Return (X, Y) of the center of cell containing provided text 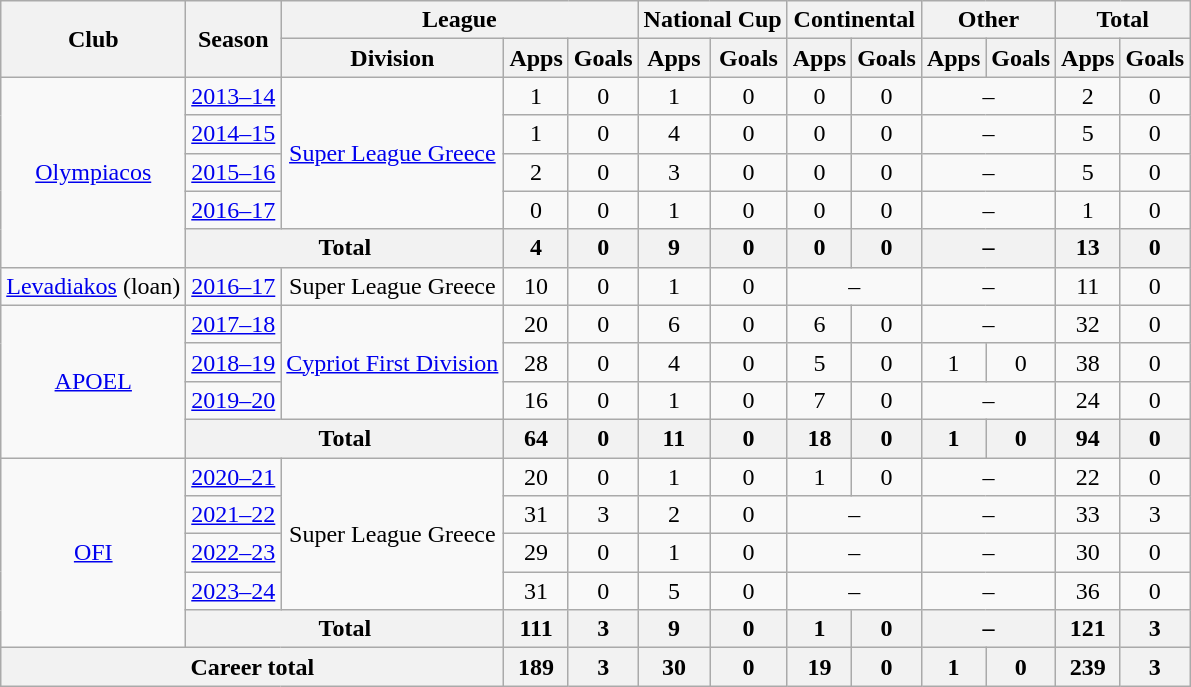
36 (1088, 591)
Other (988, 20)
18 (819, 438)
38 (1088, 362)
2023–24 (234, 591)
Club (94, 39)
29 (536, 553)
2018–19 (234, 362)
2015–16 (234, 172)
32 (1088, 324)
33 (1088, 515)
19 (819, 667)
13 (1088, 248)
111 (536, 629)
Career total (252, 667)
2013–14 (234, 96)
Olympiacos (94, 172)
Season (234, 39)
APOEL (94, 381)
Levadiakos (loan) (94, 286)
Division (392, 58)
16 (536, 400)
League (460, 20)
2020–21 (234, 477)
National Cup (712, 20)
2017–18 (234, 324)
94 (1088, 438)
Continental (854, 20)
24 (1088, 400)
64 (536, 438)
2021–22 (234, 515)
239 (1088, 667)
2014–15 (234, 134)
2019–20 (234, 400)
7 (819, 400)
189 (536, 667)
OFI (94, 553)
22 (1088, 477)
28 (536, 362)
10 (536, 286)
Cypriot First Division (392, 362)
2022–23 (234, 553)
121 (1088, 629)
